Output the [x, y] coordinate of the center of the cell containing the given text.  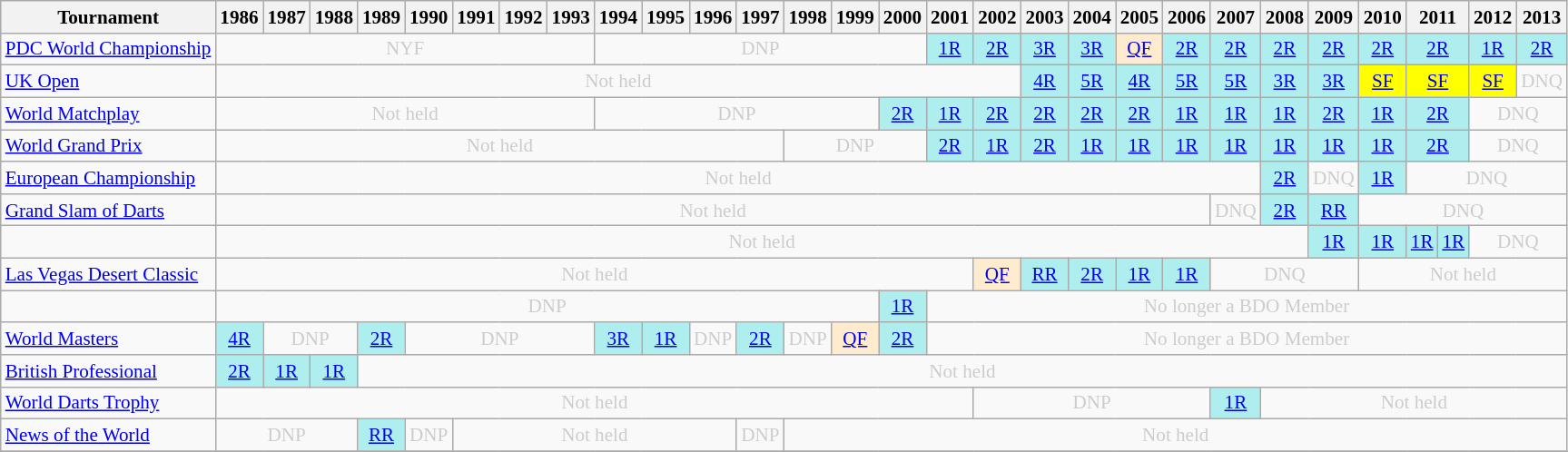
1999 [855, 16]
2003 [1044, 16]
UK Open [109, 82]
2009 [1334, 16]
2007 [1236, 16]
Grand Slam of Darts [109, 209]
1991 [476, 16]
NYF [405, 49]
1994 [618, 16]
1995 [666, 16]
1988 [334, 16]
1993 [571, 16]
PDC World Championship [109, 49]
2002 [997, 16]
World Darts Trophy [109, 403]
1989 [381, 16]
2000 [902, 16]
2001 [950, 16]
2010 [1383, 16]
2004 [1092, 16]
Tournament [109, 16]
1997 [760, 16]
European Championship [109, 178]
World Grand Prix [109, 145]
2013 [1542, 16]
News of the World [109, 436]
1998 [808, 16]
World Masters [109, 338]
2012 [1493, 16]
British Professional [109, 370]
1992 [523, 16]
1986 [239, 16]
World Matchplay [109, 113]
1987 [287, 16]
Las Vegas Desert Classic [109, 274]
1990 [429, 16]
2011 [1438, 16]
2005 [1139, 16]
1996 [713, 16]
2006 [1187, 16]
2008 [1285, 16]
